Return the (X, Y) coordinate for the center point of the cell that contains the specified text.  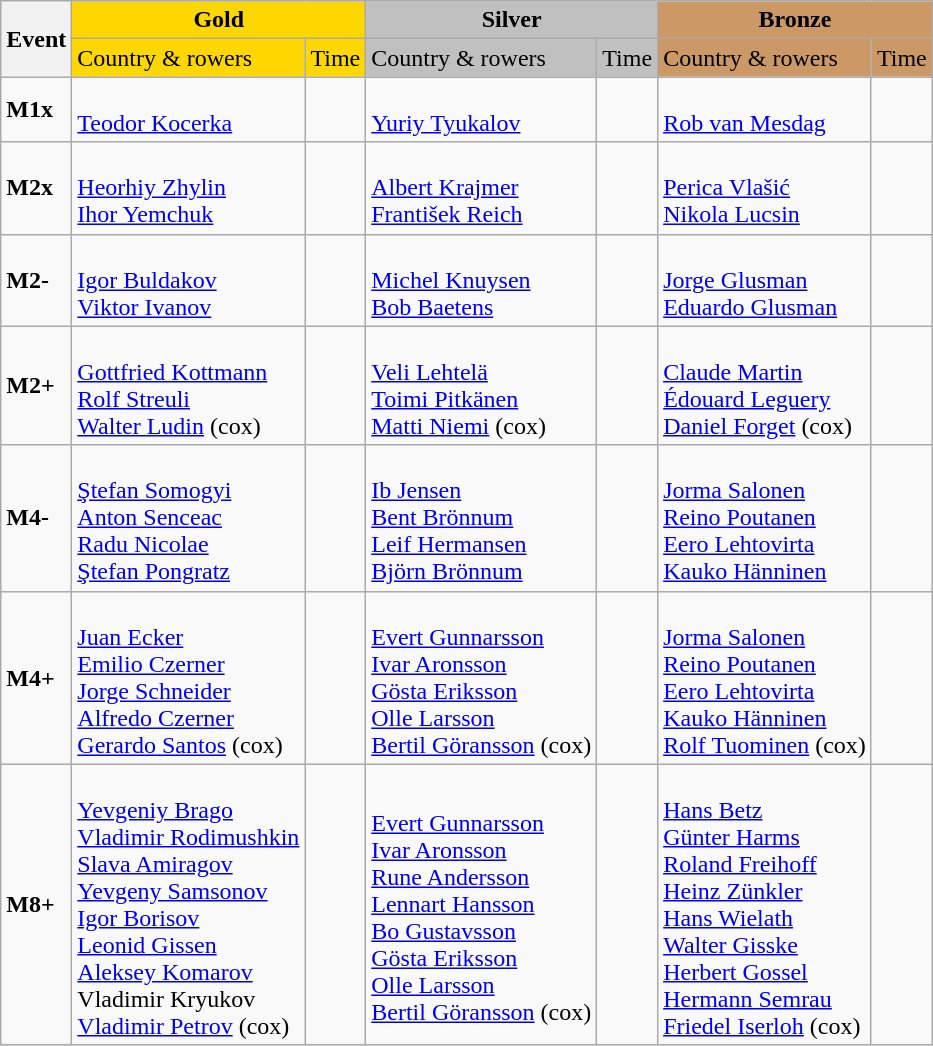
Jorma Salonen Reino Poutanen Eero Lehtovirta Kauko Hänninen (765, 518)
Yuriy Tyukalov (482, 110)
Gold (219, 20)
M4+ (36, 678)
Yevgeniy Brago Vladimir Rodimushkin Slava Amiragov Yevgeny Samsonov Igor Borisov Leonid Gissen Aleksey Komarov Vladimir Kryukov Vladimir Petrov (cox) (188, 904)
Ib Jensen Bent Brönnum Leif Hermansen Björn Brönnum (482, 518)
M2+ (36, 386)
Teodor Kocerka (188, 110)
Evert Gunnarsson Ivar Aronsson Gösta Eriksson Olle Larsson Bertil Göransson (cox) (482, 678)
Jorge Glusman Eduardo Glusman (765, 280)
Albert Krajmer František Reich (482, 188)
Juan Ecker Emilio Czerner Jorge Schneider Alfredo Czerner Gerardo Santos (cox) (188, 678)
Evert Gunnarsson Ivar Aronsson Rune Andersson Lennart Hansson Bo Gustavsson Gösta Eriksson Olle Larsson Bertil Göransson (cox) (482, 904)
Michel Knuysen Bob Baetens (482, 280)
Veli Lehtelä Toimi Pitkänen Matti Niemi (cox) (482, 386)
Silver (512, 20)
M2x (36, 188)
M8+ (36, 904)
Perica Vlašić Nikola Lucsin (765, 188)
Jorma Salonen Reino Poutanen Eero Lehtovirta Kauko Hänninen Rolf Tuominen (cox) (765, 678)
Ştefan Somogyi Anton Senceac Radu Nicolae Ştefan Pongratz (188, 518)
Rob van Mesdag (765, 110)
Igor Buldakov Viktor Ivanov (188, 280)
M1x (36, 110)
M4- (36, 518)
Event (36, 39)
Bronze (796, 20)
Heorhiy Zhylin Ihor Yemchuk (188, 188)
Claude Martin Édouard Leguery Daniel Forget (cox) (765, 386)
Gottfried Kottmann Rolf Streuli Walter Ludin (cox) (188, 386)
Hans Betz Günter Harms Roland Freihoff Heinz Zünkler Hans Wielath Walter Gisske Herbert Gossel Hermann Semrau Friedel Iserloh (cox) (765, 904)
M2- (36, 280)
